Return the (x, y) coordinate for the center point of the cell that contains the specified text.  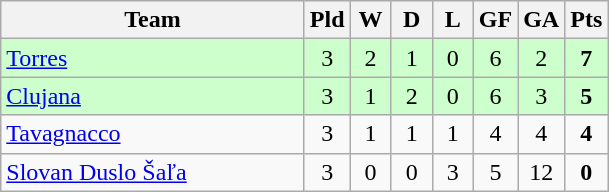
GA (542, 20)
W (370, 20)
7 (586, 58)
L (452, 20)
Pld (327, 20)
Torres (153, 58)
D (412, 20)
Pts (586, 20)
Tavagnacco (153, 134)
12 (542, 172)
GF (495, 20)
Team (153, 20)
Slovan Duslo Šaľa (153, 172)
Clujana (153, 96)
